From the cell containing the given text, extract its center point as (X, Y) coordinate. 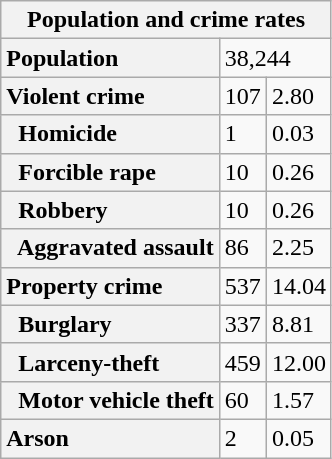
12.00 (298, 362)
Property crime (110, 286)
Arson (110, 438)
Population and crime rates (166, 20)
2 (242, 438)
337 (242, 324)
2.25 (298, 248)
107 (242, 96)
Aggravated assault (110, 248)
537 (242, 286)
Motor vehicle theft (110, 400)
Forcible rape (110, 172)
Violent crime (110, 96)
8.81 (298, 324)
1 (242, 134)
1.57 (298, 400)
Robbery (110, 210)
2.80 (298, 96)
0.03 (298, 134)
0.05 (298, 438)
Larceny-theft (110, 362)
86 (242, 248)
14.04 (298, 286)
Homicide (110, 134)
459 (242, 362)
60 (242, 400)
38,244 (275, 58)
Population (110, 58)
Burglary (110, 324)
